Output the (x, y) coordinate of the center of the cell containing the given text.  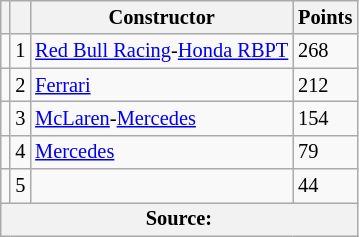
Red Bull Racing-Honda RBPT (162, 51)
McLaren-Mercedes (162, 118)
5 (20, 186)
154 (325, 118)
Source: (179, 219)
Points (325, 17)
212 (325, 85)
4 (20, 152)
44 (325, 186)
3 (20, 118)
Ferrari (162, 85)
1 (20, 51)
79 (325, 152)
Mercedes (162, 152)
2 (20, 85)
Constructor (162, 17)
268 (325, 51)
